From the cell containing the given text, extract its center point as [x, y] coordinate. 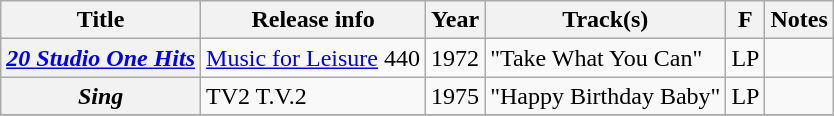
Title [101, 20]
20 Studio One Hits [101, 58]
Year [456, 20]
F [746, 20]
TV2 T.V.2 [314, 96]
Track(s) [606, 20]
"Take What You Can" [606, 58]
Release info [314, 20]
Sing [101, 96]
1972 [456, 58]
"Happy Birthday Baby" [606, 96]
1975 [456, 96]
Notes [799, 20]
Music for Leisure 440 [314, 58]
